For the text-containing cell, return its midpoint in [X, Y] coordinate format. 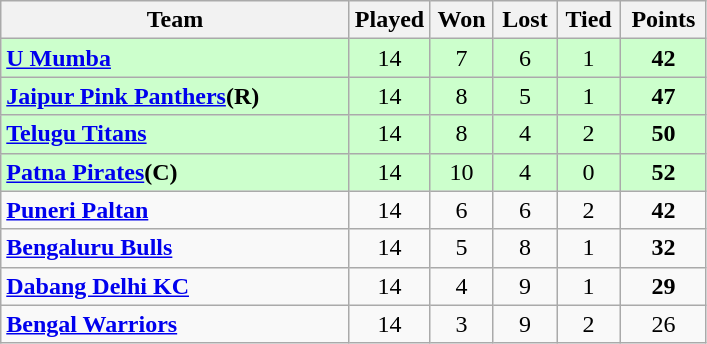
26 [663, 324]
Team [176, 20]
Played [389, 20]
47 [663, 96]
10 [462, 172]
3 [462, 324]
7 [462, 58]
Tied [589, 20]
U Mumba [176, 58]
0 [589, 172]
Bengaluru Bulls [176, 248]
Jaipur Pink Panthers(R) [176, 96]
50 [663, 134]
Puneri Paltan [176, 210]
Won [462, 20]
52 [663, 172]
Lost [525, 20]
29 [663, 286]
Patna Pirates(C) [176, 172]
Bengal Warriors [176, 324]
Points [663, 20]
32 [663, 248]
Dabang Delhi KC [176, 286]
Telugu Titans [176, 134]
